Output the [X, Y] coordinate of the center of the cell containing the given text.  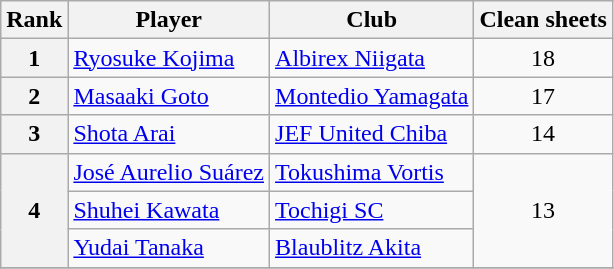
Tochigi SC [372, 210]
José Aurelio Suárez [169, 172]
17 [543, 96]
Yudai Tanaka [169, 248]
4 [34, 210]
Clean sheets [543, 20]
Albirex Niigata [372, 58]
3 [34, 134]
Club [372, 20]
JEF United Chiba [372, 134]
Ryosuke Kojima [169, 58]
Shuhei Kawata [169, 210]
13 [543, 210]
Rank [34, 20]
Shota Arai [169, 134]
Montedio Yamagata [372, 96]
Tokushima Vortis [372, 172]
1 [34, 58]
Masaaki Goto [169, 96]
18 [543, 58]
Blaublitz Akita [372, 248]
2 [34, 96]
Player [169, 20]
14 [543, 134]
